Identify which cell holds the provided text, then report its [X, Y] central coordinate. 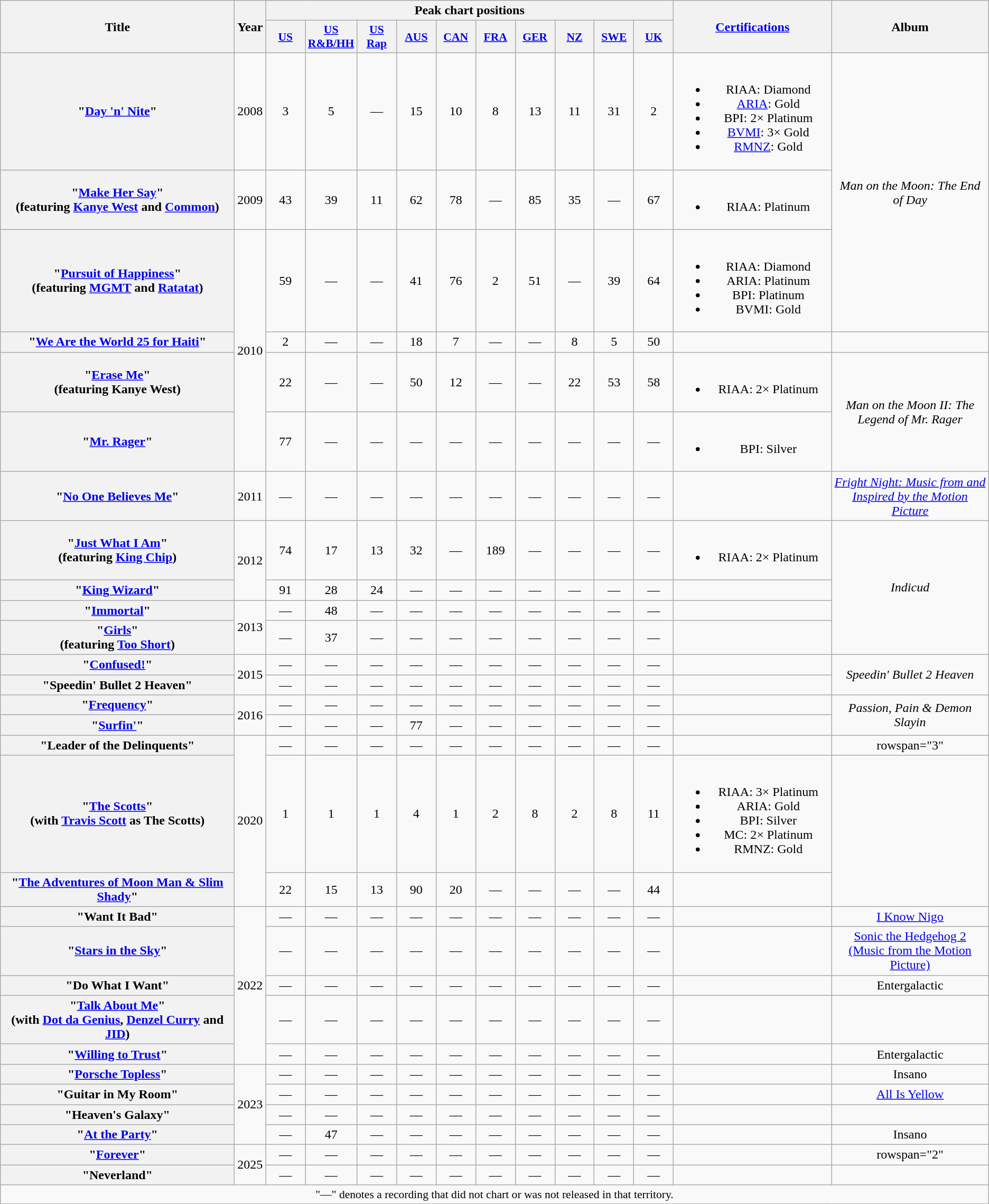
"Want It Bad" [117, 916]
51 [535, 281]
2008 [250, 111]
32 [416, 550]
2025 [250, 1165]
28 [331, 590]
37 [331, 637]
"—" denotes a recording that did not chart or was not released in that territory. [494, 1194]
41 [416, 281]
2010 [250, 350]
rowspan="2" [910, 1155]
2016 [250, 715]
"Mr. Rager" [117, 442]
"Make Her Say"(featuring Kanye West and Common) [117, 200]
FRA [496, 37]
Passion, Pain & Demon Slayin [910, 715]
43 [285, 200]
I Know Nigo [910, 916]
RIAA: DiamondARIA: PlatinumBPI: PlatinumBVMI: Gold [752, 281]
"Porsche Topless" [117, 1074]
2012 [250, 560]
Man on the Moon II: The Legend of Mr. Rager [910, 412]
17 [331, 550]
4 [416, 814]
UK [654, 37]
18 [416, 342]
"Do What I Want" [117, 985]
Year [250, 26]
RIAA: 3× PlatinumARIA: GoldBPI: SilverMC: 2× PlatinumRMNZ: Gold [752, 814]
"Guitar in My Room" [117, 1094]
67 [654, 200]
2013 [250, 628]
2009 [250, 200]
47 [331, 1135]
64 [654, 281]
"Heaven's Galaxy" [117, 1115]
All Is Yellow [910, 1094]
Peak chart positions [470, 11]
Title [117, 26]
NZ [575, 37]
2011 [250, 496]
76 [455, 281]
20 [455, 889]
24 [376, 590]
"The Scotts"(with Travis Scott as The Scotts) [117, 814]
Certifications [752, 26]
BPI: Silver [752, 442]
"Surfin'" [117, 725]
"Frequency" [117, 705]
59 [285, 281]
2022 [250, 985]
"The Adventures of Moon Man & Slim Shady" [117, 889]
RIAA: DiamondARIA: GoldBPI: 2× PlatinumBVMI: 3× GoldRMNZ: Gold [752, 111]
"Speedin' Bullet 2 Heaven" [117, 685]
44 [654, 889]
Speedin' Bullet 2 Heaven [910, 675]
"Neverland" [117, 1175]
12 [455, 382]
91 [285, 590]
rowspan="3" [910, 745]
"Forever" [117, 1155]
"Stars in the Sky" [117, 951]
189 [496, 550]
AUS [416, 37]
"At the Party" [117, 1135]
58 [654, 382]
Album [910, 26]
90 [416, 889]
62 [416, 200]
Fright Night: Music from and Inspired by the Motion Picture [910, 496]
RIAA: Platinum [752, 200]
USR&B/HH [331, 37]
2015 [250, 675]
35 [575, 200]
"Erase Me"(featuring Kanye West) [117, 382]
"Just What I Am"(featuring King Chip) [117, 550]
3 [285, 111]
Indicud [910, 587]
"Talk About Me"(with Dot da Genius, Denzel Curry and JID) [117, 1020]
7 [455, 342]
2023 [250, 1104]
31 [614, 111]
"Girls"(featuring Too Short) [117, 637]
"We Are the World 25 for Haiti" [117, 342]
53 [614, 382]
USRap [376, 37]
78 [455, 200]
"Confused!" [117, 665]
"King Wizard" [117, 590]
10 [455, 111]
2020 [250, 821]
Man on the Moon: The End of Day [910, 192]
SWE [614, 37]
85 [535, 200]
GER [535, 37]
"Pursuit of Happiness"(featuring MGMT and Ratatat) [117, 281]
48 [331, 610]
CAN [455, 37]
"Willing to Trust" [117, 1054]
Sonic the Hedgehog 2 (Music from the Motion Picture) [910, 951]
"Immortal" [117, 610]
"Day 'n' Nite" [117, 111]
US [285, 37]
"No One Believes Me" [117, 496]
"Leader of the Delinquents" [117, 745]
74 [285, 550]
